Pinpoint the cell where the given text exists, returning its [X, Y] midpoint coordinate. 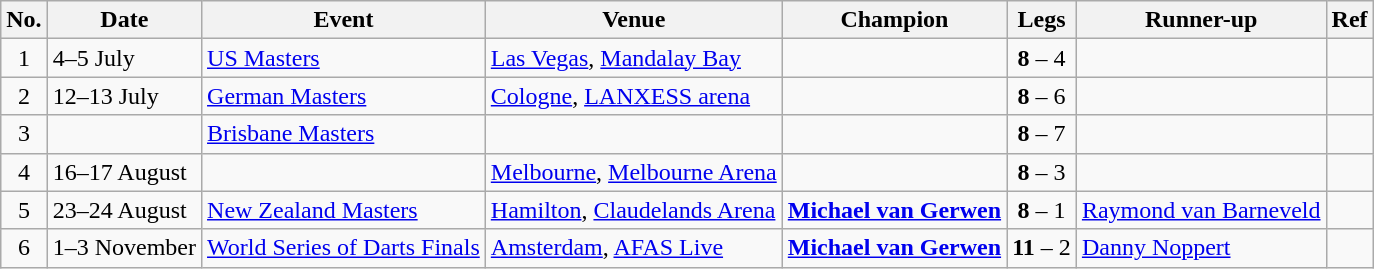
German Masters [344, 96]
8 – 4 [1042, 58]
Hamilton, Claudelands Arena [634, 210]
3 [24, 134]
1–3 November [124, 248]
2 [24, 96]
No. [24, 20]
Danny Noppert [1201, 248]
16–17 August [124, 172]
1 [24, 58]
23–24 August [124, 210]
Raymond van Barneveld [1201, 210]
Runner-up [1201, 20]
World Series of Darts Finals [344, 248]
Venue [634, 20]
8 – 7 [1042, 134]
12–13 July [124, 96]
Date [124, 20]
Cologne, LANXESS arena [634, 96]
US Masters [344, 58]
Ref [1350, 20]
Brisbane Masters [344, 134]
8 – 3 [1042, 172]
5 [24, 210]
Event [344, 20]
Legs [1042, 20]
New Zealand Masters [344, 210]
6 [24, 248]
11 – 2 [1042, 248]
Amsterdam, AFAS Live [634, 248]
4–5 July [124, 58]
Las Vegas, Mandalay Bay [634, 58]
Champion [894, 20]
4 [24, 172]
Melbourne, Melbourne Arena [634, 172]
8 – 6 [1042, 96]
8 – 1 [1042, 210]
